Output the [x, y] coordinate of the center of the cell containing the given text.  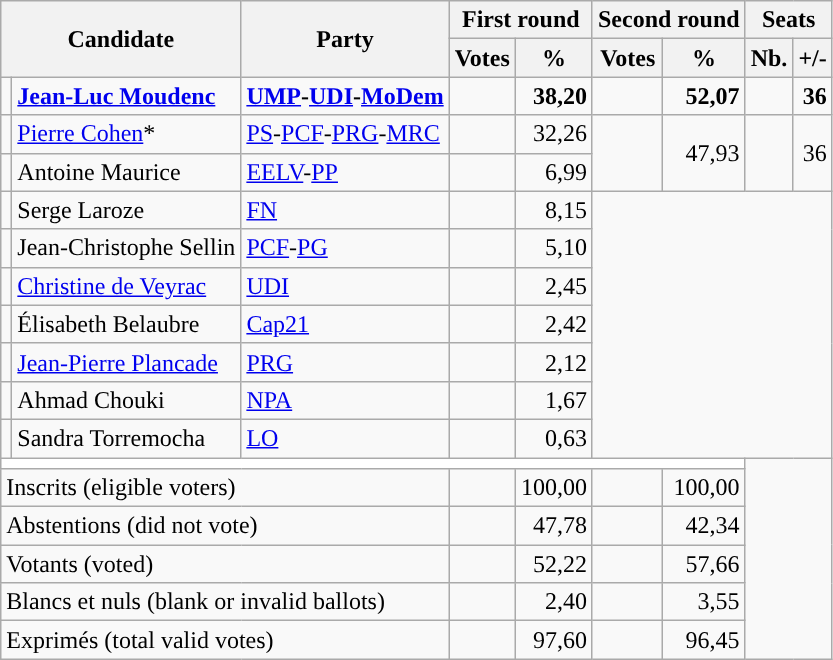
EELV-PP [345, 172]
LO [345, 438]
UDI [345, 286]
32,26 [554, 134]
Antoine Maurice [126, 172]
2,42 [554, 324]
Party [345, 39]
First round [520, 20]
2,40 [554, 602]
Pierre Cohen* [126, 134]
38,20 [554, 96]
NPA [345, 400]
Sandra Torremocha [126, 438]
47,93 [704, 153]
UMP-UDI-MoDem [345, 96]
Abstentions (did not vote) [225, 526]
3,55 [704, 602]
52,22 [554, 564]
Second round [668, 20]
Jean-Pierre Plancade [126, 362]
PCF-PG [345, 248]
2,12 [554, 362]
52,07 [704, 96]
+/- [812, 58]
5,10 [554, 248]
PRG [345, 362]
Cap21 [345, 324]
Seats [788, 20]
Jean-Luc Moudenc [126, 96]
2,45 [554, 286]
0,63 [554, 438]
6,99 [554, 172]
PS-PCF-PRG-MRC [345, 134]
Ahmad Chouki [126, 400]
Nb. [769, 58]
Votants (voted) [225, 564]
47,78 [554, 526]
97,60 [554, 640]
42,34 [704, 526]
Blancs et nuls (blank or invalid ballots) [225, 602]
1,67 [554, 400]
Christine de Veyrac [126, 286]
Élisabeth Belaubre [126, 324]
57,66 [704, 564]
Exprimés (total valid votes) [225, 640]
96,45 [704, 640]
Jean-Christophe Sellin [126, 248]
FN [345, 210]
Candidate [121, 39]
8,15 [554, 210]
Inscrits (eligible voters) [225, 488]
Serge Laroze [126, 210]
